Search for the cell housing the specified text and yield its [x, y] center coordinate. 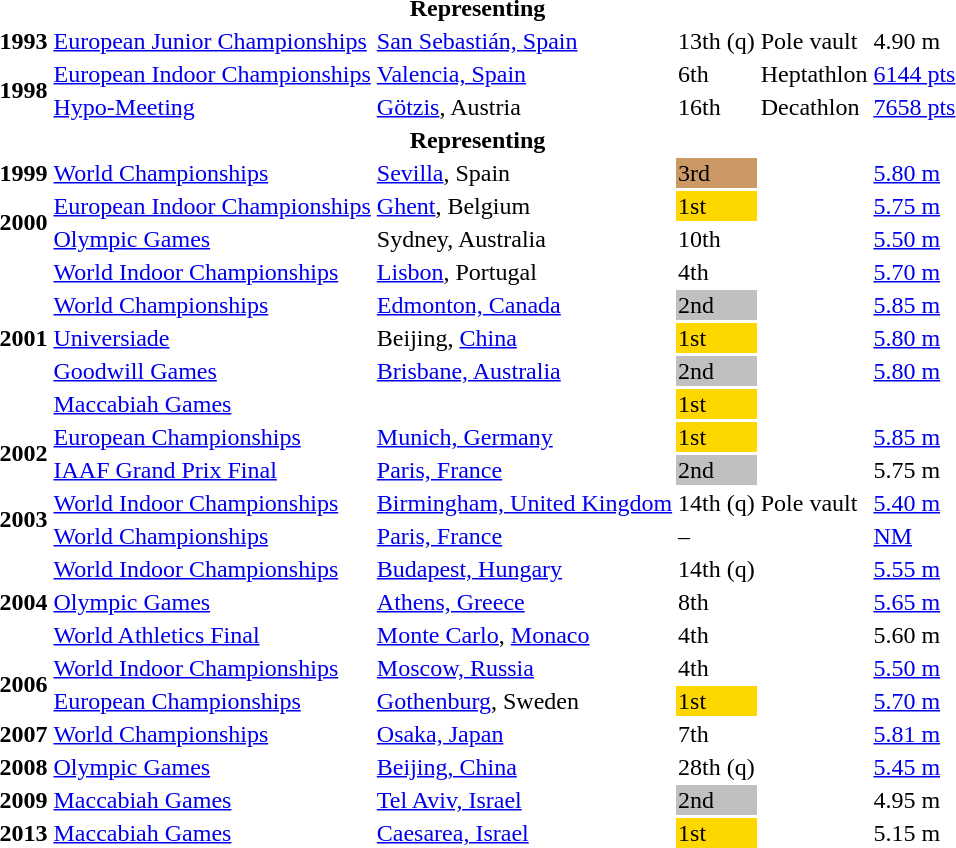
Budapest, Hungary [524, 569]
Gothenburg, Sweden [524, 701]
3rd [717, 173]
San Sebastián, Spain [524, 41]
28th (q) [717, 767]
Ghent, Belgium [524, 206]
Brisbane, Australia [524, 371]
Universiade [212, 338]
7th [717, 734]
13th (q) [717, 41]
Heptathlon [814, 74]
10th [717, 239]
Goodwill Games [212, 371]
Caesarea, Israel [524, 833]
Edmonton, Canada [524, 305]
Sydney, Australia [524, 239]
European Junior Championships [212, 41]
Monte Carlo, Monaco [524, 635]
Tel Aviv, Israel [524, 800]
Lisbon, Portugal [524, 272]
16th [717, 107]
Valencia, Spain [524, 74]
Sevilla, Spain [524, 173]
Hypo-Meeting [212, 107]
Athens, Greece [524, 602]
– [717, 536]
Götzis, Austria [524, 107]
Moscow, Russia [524, 668]
World Athletics Final [212, 635]
8th [717, 602]
IAAF Grand Prix Final [212, 470]
Birmingham, United Kingdom [524, 503]
Munich, Germany [524, 437]
Osaka, Japan [524, 734]
Decathlon [814, 107]
6th [717, 74]
